Pinpoint the cell where the given text exists, returning its (X, Y) midpoint coordinate. 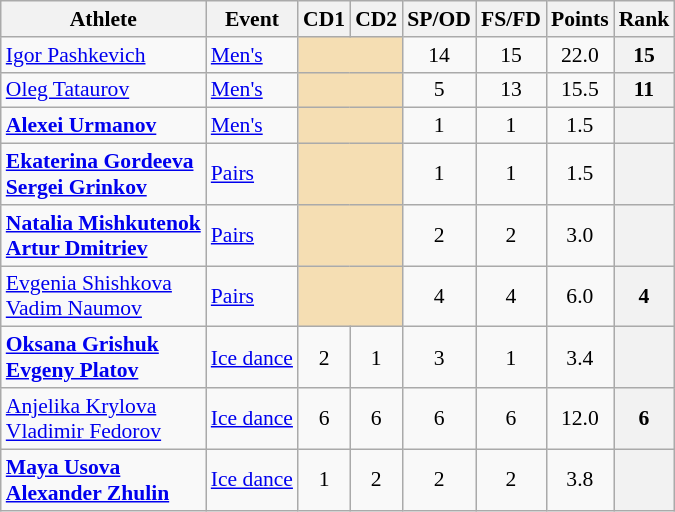
12.0 (580, 418)
3.4 (580, 358)
3 (439, 358)
FS/FD (511, 19)
Igor Pashkevich (104, 55)
Anjelika KrylovaVladimir Fedorov (104, 418)
Natalia MishkutenokArtur Dmitriev (104, 236)
SP/OD (439, 19)
Alexei Urmanov (104, 126)
13 (511, 90)
3.8 (580, 480)
Oleg Tataurov (104, 90)
11 (644, 90)
15.5 (580, 90)
Event (252, 19)
Evgenia ShishkovaVadim Naumov (104, 296)
Rank (644, 19)
Oksana GrishukEvgeny Platov (104, 358)
22.0 (580, 55)
6.0 (580, 296)
5 (439, 90)
Points (580, 19)
Ekaterina GordeevaSergei Grinkov (104, 174)
3.0 (580, 236)
Athlete (104, 19)
Maya UsovaAlexander Zhulin (104, 480)
14 (439, 55)
CD1 (324, 19)
CD2 (376, 19)
